Output the [X, Y] coordinate of the center of the cell containing the given text.  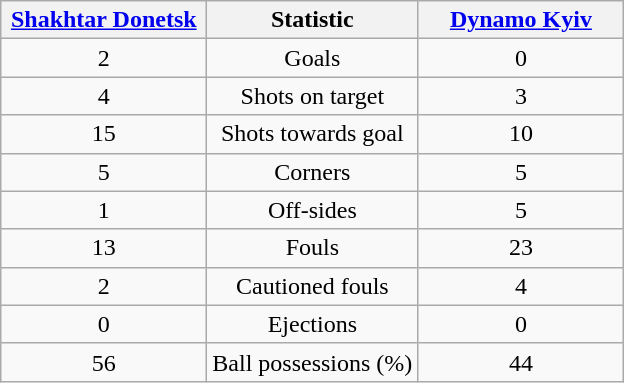
Fouls [312, 248]
Shakhtar Donetsk [104, 20]
Corners [312, 172]
Statistic [312, 20]
Cautioned fouls [312, 286]
Ball possessions (%) [312, 362]
Dynamo Kyiv [521, 20]
Goals [312, 58]
3 [521, 96]
44 [521, 362]
Ejections [312, 324]
Shots towards goal [312, 134]
Shots on target [312, 96]
1 [104, 210]
Off-sides [312, 210]
10 [521, 134]
23 [521, 248]
13 [104, 248]
15 [104, 134]
56 [104, 362]
